Output the (x, y) coordinate of the center of the cell containing the given text.  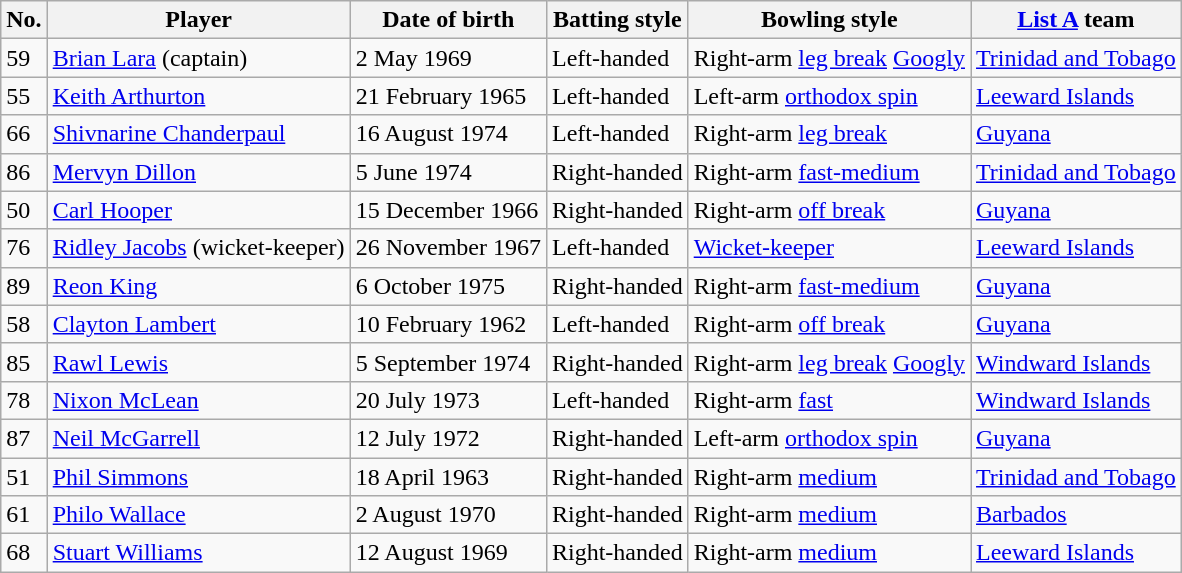
Stuart Williams (198, 553)
85 (24, 362)
89 (24, 286)
61 (24, 515)
Date of birth (448, 20)
76 (24, 248)
87 (24, 438)
5 September 1974 (448, 362)
Shivnarine Chanderpaul (198, 134)
Keith Arthurton (198, 96)
Nixon McLean (198, 400)
List A team (1076, 20)
68 (24, 553)
Player (198, 20)
18 April 1963 (448, 477)
Ridley Jacobs (wicket-keeper) (198, 248)
Phil Simmons (198, 477)
55 (24, 96)
21 February 1965 (448, 96)
5 June 1974 (448, 172)
Clayton Lambert (198, 324)
10 February 1962 (448, 324)
Right-arm fast (829, 400)
Right-arm leg break (829, 134)
2 August 1970 (448, 515)
66 (24, 134)
20 July 1973 (448, 400)
50 (24, 210)
59 (24, 58)
12 July 1972 (448, 438)
16 August 1974 (448, 134)
Batting style (617, 20)
Bowling style (829, 20)
78 (24, 400)
Philo Wallace (198, 515)
Rawl Lewis (198, 362)
Carl Hooper (198, 210)
Brian Lara (captain) (198, 58)
Mervyn Dillon (198, 172)
86 (24, 172)
58 (24, 324)
2 May 1969 (448, 58)
26 November 1967 (448, 248)
15 December 1966 (448, 210)
6 October 1975 (448, 286)
Reon King (198, 286)
No. (24, 20)
Neil McGarrell (198, 438)
12 August 1969 (448, 553)
Wicket-keeper (829, 248)
Barbados (1076, 515)
51 (24, 477)
